Determine the [x, y] coordinate at the center of the cell enclosing the given text.  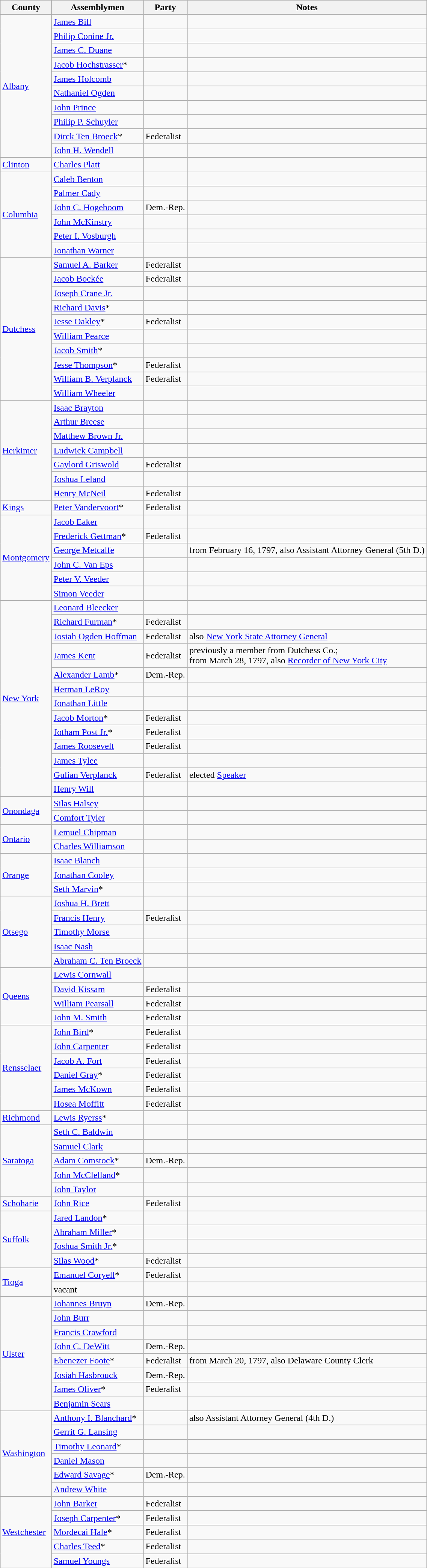
Timothy Leonard* [98, 1446]
Party [165, 8]
James Holcomb [98, 79]
Gerrit G. Lansing [98, 1432]
David Kissam [98, 989]
Richmond [26, 1118]
Onondaga [26, 810]
Notes [307, 8]
Simon Veeder [98, 593]
Francis Crawford [98, 1332]
John C. Hogeboom [98, 208]
Schoharie [26, 1203]
John H. Wendell [98, 150]
James McKown [98, 1089]
Palmer Cady [98, 193]
Caleb Benton [98, 179]
Washington [26, 1454]
Dirck Ten Broeck* [98, 136]
Otsego [26, 932]
Emanuel Coryell* [98, 1275]
elected Speaker [307, 775]
Arthur Breese [98, 422]
Jacob Eaker [98, 522]
Jesse Thompson* [98, 365]
Gulian Verplanck [98, 775]
also Assistant Attorney General (4th D.) [307, 1418]
John Prince [98, 107]
Henry McNeil [98, 493]
Jacob Smith* [98, 350]
Ontario [26, 839]
Silas Wood* [98, 1261]
Samuel Youngs [98, 1560]
Adam Comstock* [98, 1161]
Daniel Mason [98, 1461]
Joseph Carpenter* [98, 1518]
Matthew Brown Jr. [98, 436]
John M. Smith [98, 1018]
Herkimer [26, 450]
Hosea Moffitt [98, 1103]
Joseph Crane Jr. [98, 293]
James C. Duane [98, 50]
Nathaniel Ogden [98, 93]
from March 20, 1797, also Delaware County Clerk [307, 1361]
Samuel A. Barker [98, 265]
Saratoga [26, 1161]
Herman LeRoy [98, 689]
Dutchess [26, 329]
George Metcalfe [98, 550]
Isaac Nash [98, 946]
Kings [26, 508]
Charles Williamson [98, 846]
John Burr [98, 1318]
Comfort Tyler [98, 818]
Isaac Blanch [98, 860]
Peter V. Veeder [98, 579]
Ludwick Campbell [98, 450]
Peter I. Vosburgh [98, 236]
vacant [98, 1289]
Westchester [26, 1532]
James Kent [98, 655]
John McKinstry [98, 222]
Silas Halsey [98, 803]
Jotham Post Jr.* [98, 732]
William B. Verplanck [98, 379]
Albany [26, 86]
Henry Will [98, 789]
Philip P. Schuyler [98, 122]
Daniel Gray* [98, 1075]
John Carpenter [98, 1046]
Benjamin Sears [98, 1404]
John McClelland* [98, 1175]
William Wheeler [98, 393]
John C. Van Eps [98, 565]
Abraham C. Ten Broeck [98, 961]
John Barker [98, 1503]
James Tylee [98, 761]
Montgomery [26, 557]
William Pearce [98, 336]
from February 16, 1797, also Assistant Attorney General (5th D.) [307, 550]
Suffolk [26, 1239]
County [26, 8]
Columbia [26, 215]
Rensselaer [26, 1068]
Leonard Bleecker [98, 607]
Andrew White [98, 1489]
Peter Vandervoort* [98, 508]
Clinton [26, 164]
John Taylor [98, 1189]
James Bill [98, 22]
Joshua Leland [98, 479]
Josiah Ogden Hoffman [98, 636]
William Pearsall [98, 1003]
Francis Henry [98, 918]
Jonathan Cooley [98, 875]
Jonathan Warner [98, 250]
John Rice [98, 1203]
John Bird* [98, 1032]
Jonathan Little [98, 703]
Tioga [26, 1282]
Jacob Bockée [98, 279]
Johannes Bruyn [98, 1303]
Gaylord Griswold [98, 465]
Richard Davis* [98, 307]
Abraham Miller* [98, 1232]
Lewis Ryerss* [98, 1118]
Mordecai Hale* [98, 1532]
Frederick Gettman* [98, 536]
Jesse Oakley* [98, 322]
Charles Teed* [98, 1546]
Anthony I. Blanchard* [98, 1418]
Timothy Morse [98, 932]
Jacob Hochstrasser* [98, 65]
Richard Furman* [98, 622]
also New York State Attorney General [307, 636]
Lemuel Chipman [98, 832]
Jared Landon* [98, 1218]
Philip Conine Jr. [98, 36]
Ulster [26, 1353]
John C. DeWitt [98, 1347]
Jacob Morton* [98, 718]
Orange [26, 875]
Isaac Brayton [98, 407]
Seth Marvin* [98, 889]
James Roosevelt [98, 746]
Lewis Cornwall [98, 975]
Jacob A. Fort [98, 1060]
New York [26, 698]
previously a member from Dutchess Co.; from March 28, 1797, also Recorder of New York City [307, 655]
Joshua H. Brett [98, 904]
Samuel Clark [98, 1146]
Alexander Lamb* [98, 675]
Assemblymen [98, 8]
Ebenezer Foote* [98, 1361]
Charles Platt [98, 164]
Joshua Smith Jr.* [98, 1246]
Josiah Hasbrouck [98, 1375]
Queens [26, 996]
Seth C. Baldwin [98, 1132]
James Oliver* [98, 1389]
Edward Savage* [98, 1475]
